Search for the cell housing the specified text and yield its [x, y] center coordinate. 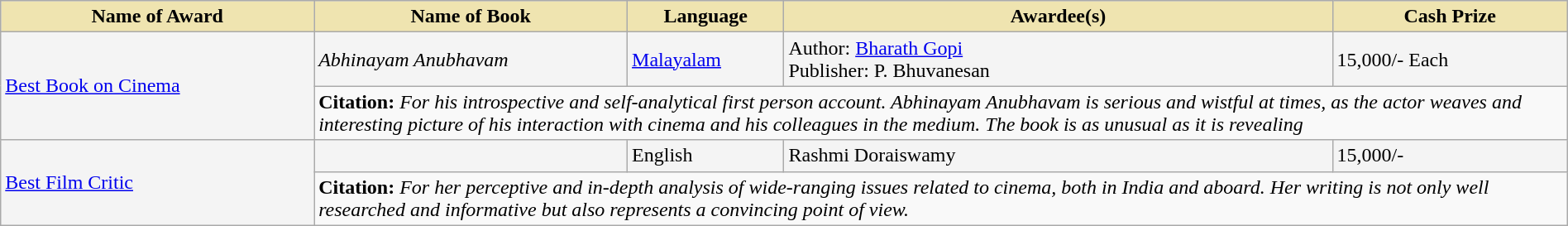
Name of Book [471, 17]
15,000/- Each [1450, 60]
Malayalam [706, 60]
Language [706, 17]
Rashmi Doraiswamy [1059, 156]
Best Book on Cinema [157, 86]
15,000/- [1450, 156]
Name of Award [157, 17]
Best Film Critic [157, 182]
Cash Prize [1450, 17]
Awardee(s) [1059, 17]
English [706, 156]
Abhinayam Anubhavam [471, 60]
Author: Bharath GopiPublisher: P. Bhuvanesan [1059, 60]
